Return [X, Y] of the center of cell containing provided text 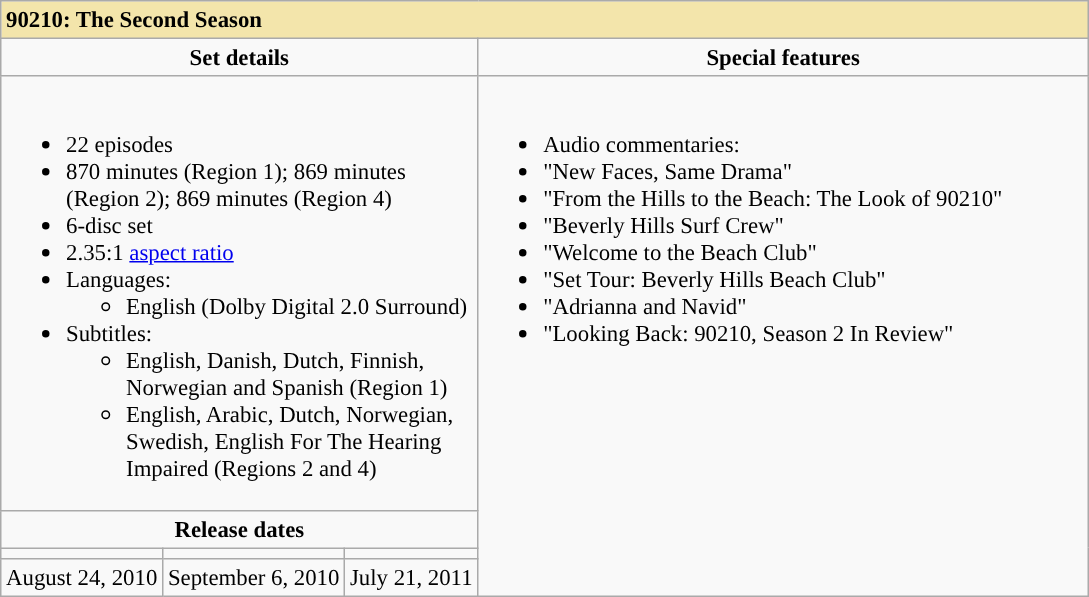
Special features [784, 58]
September 6, 2010 [254, 577]
July 21, 2011 [412, 577]
Set details [240, 58]
Release dates [240, 529]
90210: The Second Season [545, 20]
August 24, 2010 [82, 577]
